Identify which cell holds the provided text, then report its [x, y] central coordinate. 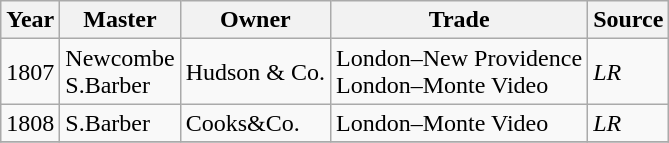
Cooks&Co. [255, 123]
London–Monte Video [460, 123]
Owner [255, 20]
Hudson & Co. [255, 72]
S.Barber [120, 123]
London–New ProvidenceLondon–Monte Video [460, 72]
1807 [30, 72]
Trade [460, 20]
1808 [30, 123]
NewcombeS.Barber [120, 72]
Year [30, 20]
Master [120, 20]
Source [628, 20]
